Return the [x, y] coordinate for the center point of the cell that contains the specified text.  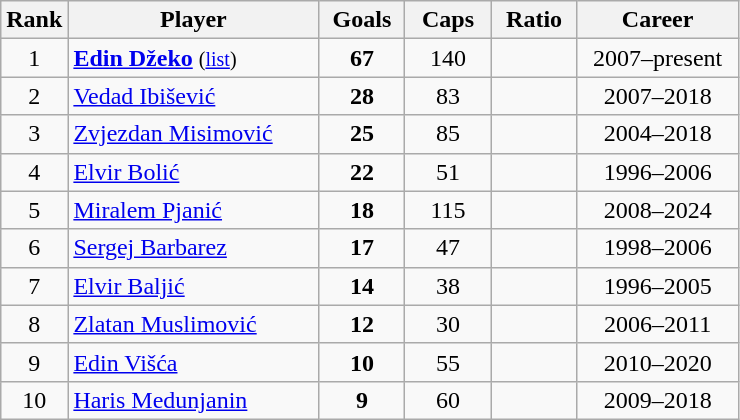
Elvir Baljić [194, 286]
Edin Džeko (list) [194, 58]
Miralem Pjanić [194, 210]
Sergej Barbarez [194, 248]
67 [362, 58]
115 [448, 210]
85 [448, 134]
1996–2005 [658, 286]
140 [448, 58]
1998–2006 [658, 248]
Elvir Bolić [194, 172]
1 [34, 58]
55 [448, 362]
Rank [34, 20]
6 [34, 248]
28 [362, 96]
2007–2018 [658, 96]
5 [34, 210]
2 [34, 96]
2004–2018 [658, 134]
2009–2018 [658, 400]
Edin Višća [194, 362]
7 [34, 286]
Caps [448, 20]
2010–2020 [658, 362]
18 [362, 210]
8 [34, 324]
Player [194, 20]
60 [448, 400]
4 [34, 172]
2006–2011 [658, 324]
14 [362, 286]
Zvjezdan Misimović [194, 134]
Vedad Ibišević [194, 96]
3 [34, 134]
25 [362, 134]
12 [362, 324]
17 [362, 248]
Goals [362, 20]
83 [448, 96]
Zlatan Muslimović [194, 324]
2008–2024 [658, 210]
Career [658, 20]
1996–2006 [658, 172]
2007–present [658, 58]
22 [362, 172]
47 [448, 248]
30 [448, 324]
38 [448, 286]
51 [448, 172]
Haris Medunjanin [194, 400]
Ratio [534, 20]
